From the cell containing the given text, extract its center point as [x, y] coordinate. 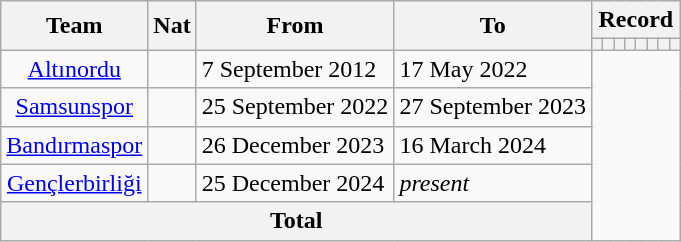
Bandırmaspor [74, 145]
25 September 2022 [295, 107]
25 December 2024 [295, 183]
16 March 2024 [493, 145]
Total [296, 221]
To [493, 26]
From [295, 26]
Team [74, 26]
17 May 2022 [493, 69]
Nat [172, 26]
present [493, 183]
Gençlerbirliği [74, 183]
7 September 2012 [295, 69]
Samsunspor [74, 107]
26 December 2023 [295, 145]
Record [636, 20]
27 September 2023 [493, 107]
Altınordu [74, 69]
